Provide the [x, y] coordinate of the cell's center where the given text is located.  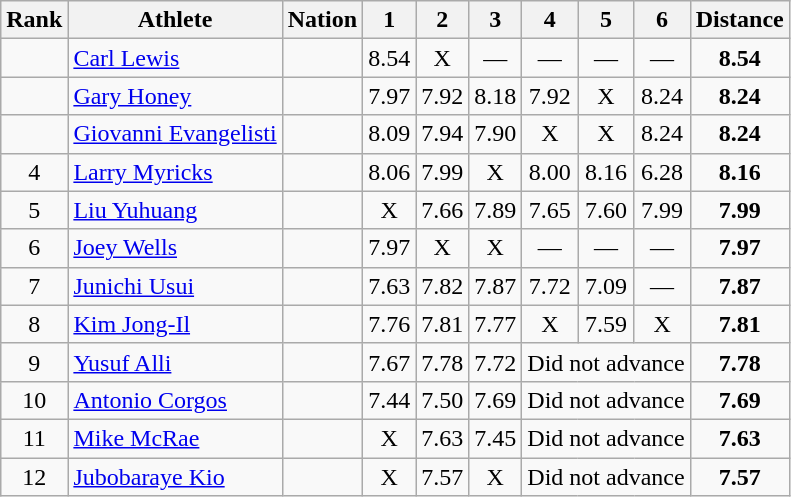
7.09 [606, 286]
7.60 [606, 210]
9 [34, 362]
Athlete [175, 20]
Larry Myricks [175, 172]
7.65 [550, 210]
Distance [740, 20]
8 [34, 324]
Junichi Usui [175, 286]
8.18 [496, 96]
7.82 [442, 286]
7.76 [390, 324]
7.67 [390, 362]
7.45 [496, 438]
7.44 [390, 400]
Liu Yuhuang [175, 210]
Gary Honey [175, 96]
6.28 [662, 172]
7.66 [442, 210]
7.90 [496, 134]
12 [34, 477]
7.50 [442, 400]
10 [34, 400]
1 [390, 20]
8.06 [390, 172]
Joey Wells [175, 248]
Rank [34, 20]
Yusuf Alli [175, 362]
Antonio Corgos [175, 400]
8.00 [550, 172]
7.77 [496, 324]
Giovanni Evangelisti [175, 134]
7.59 [606, 324]
2 [442, 20]
8.09 [390, 134]
Nation [322, 20]
7.94 [442, 134]
7 [34, 286]
Jubobaraye Kio [175, 477]
7.89 [496, 210]
3 [496, 20]
Mike McRae [175, 438]
11 [34, 438]
Carl Lewis [175, 58]
Kim Jong-Il [175, 324]
